Return (X, Y) of the center of cell containing provided text 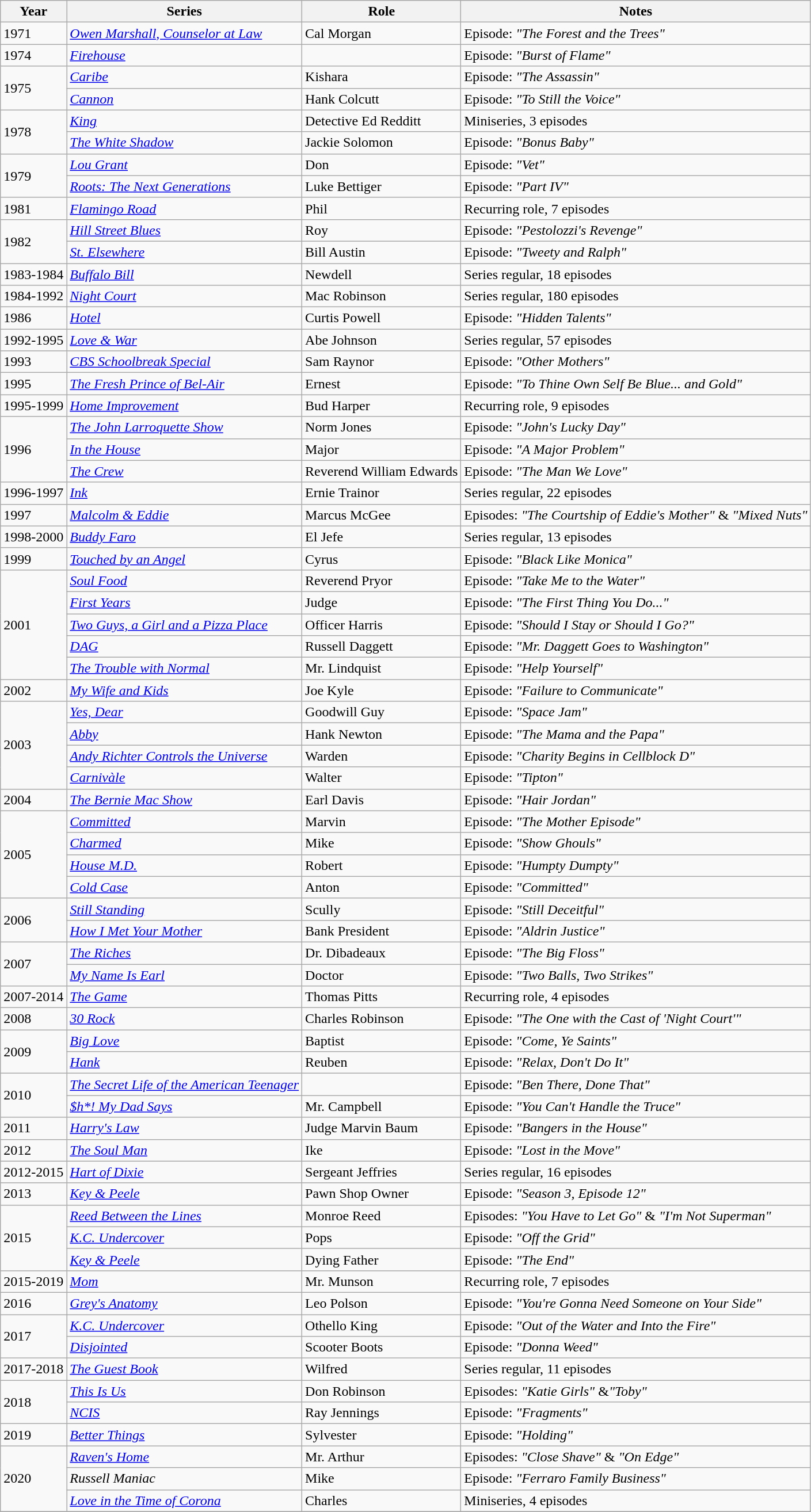
DAG (184, 647)
Phil (382, 208)
Roots: The Next Generations (184, 186)
Goodwill Guy (382, 712)
1986 (33, 318)
Episode: "To Thine Own Self Be Blue... and Gold" (635, 384)
2008 (33, 1019)
Episode: "Bonus Baby" (635, 143)
The Riches (184, 953)
Ray Jennings (382, 1413)
Episode: "The Mother Episode" (635, 822)
Dying Father (382, 1259)
Leo Polson (382, 1303)
Episode: "Take Me to the Water" (635, 581)
2015 (33, 1238)
Episode: "To Still the Voice" (635, 99)
The Guest Book (184, 1369)
Marcus McGee (382, 515)
My Wife and Kids (184, 690)
Episode: "Black Like Monica" (635, 559)
Jackie Solomon (382, 143)
My Name Is Earl (184, 975)
Episode: "Show Ghouls" (635, 843)
Cyrus (382, 559)
Recurring role, 4 episodes (635, 997)
This Is Us (184, 1391)
1978 (33, 132)
Episode: "Off the Grid" (635, 1238)
Episode: "The First Thing You Do..." (635, 602)
Night Court (184, 296)
Episode: "Ben There, Done That" (635, 1085)
2003 (33, 745)
2002 (33, 690)
Episode: "Hair Jordan" (635, 800)
2010 (33, 1095)
Series regular, 22 episodes (635, 493)
Notes (635, 12)
Don Robinson (382, 1391)
Episode: "Charity Begins in Cellblock D" (635, 756)
Officer Harris (382, 624)
Episode: "Still Deceitful" (635, 909)
Episode: "Holding" (635, 1435)
St. Elsewhere (184, 252)
NCIS (184, 1413)
Cannon (184, 99)
Hank (184, 1063)
Series regular, 57 episodes (635, 340)
Mom (184, 1281)
Hotel (184, 318)
House M.D. (184, 865)
Episode: "The Big Floss" (635, 953)
Still Standing (184, 909)
Episode: "Bangers in the House" (635, 1128)
2007-2014 (33, 997)
Anton (382, 887)
Episodes: "Katie Girls" &"Toby" (635, 1391)
The John Larroquette Show (184, 427)
Series regular, 16 episodes (635, 1172)
Episode: "Tweety and Ralph" (635, 252)
2015-2019 (33, 1281)
Judge Marvin Baum (382, 1128)
Episode: "Help Yourself" (635, 669)
Mr. Arthur (382, 1457)
Episodes: "You Have to Let Go" & "I'm Not Superman" (635, 1216)
Hank Colcutt (382, 99)
Series regular, 11 episodes (635, 1369)
1981 (33, 208)
Bill Austin (382, 252)
The Trouble with Normal (184, 669)
Episode: "The Mama and the Papa" (635, 734)
Reuben (382, 1063)
Robert (382, 865)
Abby (184, 734)
Abe Johnson (382, 340)
2012-2015 (33, 1172)
Mr. Lindquist (382, 669)
1999 (33, 559)
1996-1997 (33, 493)
Russell Daggett (382, 647)
Reverend Pryor (382, 581)
Luke Bettiger (382, 186)
2006 (33, 920)
The White Shadow (184, 143)
Episode: "Fragments" (635, 1413)
The Soul Man (184, 1150)
Episodes: "Close Shave" & "On Edge" (635, 1457)
1995 (33, 384)
Cal Morgan (382, 33)
Episode: "Donna Weed" (635, 1347)
1979 (33, 175)
Mr. Campbell (382, 1106)
Episode: "Relax, Don't Do It" (635, 1063)
Series (184, 12)
How I Met Your Mother (184, 931)
Walter (382, 778)
Sergeant Jeffries (382, 1172)
Baptist (382, 1041)
Episode: "Aldrin Justice" (635, 931)
Buddy Faro (184, 537)
Warden (382, 756)
Episode: "The Assassin" (635, 77)
Norm Jones (382, 427)
Episode: "Come, Ye Saints" (635, 1041)
Episode: "Burst of Flame" (635, 55)
El Jefe (382, 537)
Bank President (382, 931)
2013 (33, 1194)
Charles Robinson (382, 1019)
Sam Raynor (382, 362)
Series regular, 180 episodes (635, 296)
Miniseries, 3 episodes (635, 121)
Firehouse (184, 55)
Episode: "Committed" (635, 887)
Episode: "The End" (635, 1259)
Episode: "Two Balls, Two Strikes" (635, 975)
Charles (382, 1500)
Judge (382, 602)
Grey's Anatomy (184, 1303)
Episode: "Mr. Daggett Goes to Washington" (635, 647)
Disjointed (184, 1347)
2004 (33, 800)
Detective Ed Redditt (382, 121)
1984-1992 (33, 296)
Episode: "Hidden Talents" (635, 318)
Roy (382, 230)
Charmed (184, 843)
1982 (33, 241)
The Game (184, 997)
Major (382, 449)
Episode: "Tipton" (635, 778)
Raven's Home (184, 1457)
Scully (382, 909)
Thomas Pitts (382, 997)
2001 (33, 624)
Harry's Law (184, 1128)
1971 (33, 33)
2020 (33, 1479)
Andy Richter Controls the Universe (184, 756)
Better Things (184, 1435)
Episode: "Ferraro Family Business" (635, 1479)
Sylvester (382, 1435)
Mr. Munson (382, 1281)
2017 (33, 1336)
Episode: "Space Jam" (635, 712)
1995-1999 (33, 406)
1998-2000 (33, 537)
Series regular, 13 episodes (635, 537)
Buffalo Bill (184, 274)
Episode: "You Can't Handle the Truce" (635, 1106)
Episode: "A Major Problem" (635, 449)
2019 (33, 1435)
Yes, Dear (184, 712)
Malcolm & Eddie (184, 515)
Don (382, 165)
Owen Marshall, Counselor at Law (184, 33)
Episode: "Out of the Water and Into the Fire" (635, 1325)
King (184, 121)
Othello King (382, 1325)
Episode: "The Forest and the Trees" (635, 33)
The Fresh Prince of Bel-Air (184, 384)
Episode: "The Man We Love" (635, 471)
2016 (33, 1303)
2018 (33, 1402)
Scooter Boots (382, 1347)
Episode: "Season 3, Episode 12" (635, 1194)
Marvin (382, 822)
2007 (33, 964)
Role (382, 12)
Episode: "Lost in the Move" (635, 1150)
Committed (184, 822)
Episode: "Part IV" (635, 186)
Lou Grant (184, 165)
First Years (184, 602)
Home Improvement (184, 406)
Joe Kyle (382, 690)
Carnivàle (184, 778)
Doctor (382, 975)
Dr. Dibadeaux (382, 953)
1983-1984 (33, 274)
1997 (33, 515)
2017-2018 (33, 1369)
$h*! My Dad Says (184, 1106)
Touched by an Angel (184, 559)
Episode: "Failure to Communicate" (635, 690)
2009 (33, 1052)
Ike (382, 1150)
Episode: "Pestolozzi's Revenge" (635, 230)
Ink (184, 493)
1996 (33, 449)
Episode: "You're Gonna Need Someone on Your Side" (635, 1303)
Hank Newton (382, 734)
1974 (33, 55)
Russell Maniac (184, 1479)
Caribe (184, 77)
Monroe Reed (382, 1216)
In the House (184, 449)
Episode: "Humpty Dumpty" (635, 865)
Pops (382, 1238)
Episode: "Other Mothers" (635, 362)
Episode: "The One with the Cast of 'Night Court'" (635, 1019)
Love in the Time of Corona (184, 1500)
Reverend William Edwards (382, 471)
Series regular, 18 episodes (635, 274)
2011 (33, 1128)
The Bernie Mac Show (184, 800)
Soul Food (184, 581)
Bud Harper (382, 406)
1992-1995 (33, 340)
Hill Street Blues (184, 230)
Kishara (382, 77)
Episode: "Should I Stay or Should I Go?" (635, 624)
2012 (33, 1150)
30 Rock (184, 1019)
1993 (33, 362)
Miniseries, 4 episodes (635, 1500)
CBS Schoolbreak Special (184, 362)
Curtis Powell (382, 318)
Reed Between the Lines (184, 1216)
The Crew (184, 471)
Episodes: "The Courtship of Eddie's Mother" & "Mixed Nuts" (635, 515)
Newdell (382, 274)
Pawn Shop Owner (382, 1194)
Episode: "John's Lucky Day" (635, 427)
Flamingo Road (184, 208)
1975 (33, 88)
Ernest (382, 384)
Earl Davis (382, 800)
Cold Case (184, 887)
Big Love (184, 1041)
The Secret Life of the American Teenager (184, 1085)
Love & War (184, 340)
Episode: "Vet" (635, 165)
Ernie Trainor (382, 493)
2005 (33, 854)
Year (33, 12)
Hart of Dixie (184, 1172)
Mac Robinson (382, 296)
Wilfred (382, 1369)
Two Guys, a Girl and a Pizza Place (184, 624)
Recurring role, 9 episodes (635, 406)
